Provide the (x, y) coordinate of the cell's center where the given text is located.  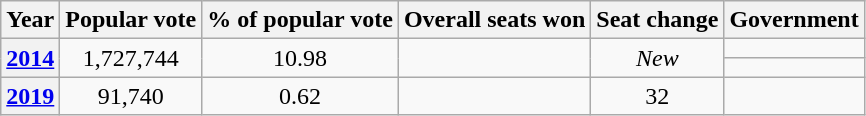
2019 (30, 96)
Year (30, 20)
1,727,744 (131, 58)
0.62 (300, 96)
New (658, 58)
32 (658, 96)
10.98 (300, 58)
Government (794, 20)
Overall seats won (494, 20)
Seat change (658, 20)
% of popular vote (300, 20)
2014 (30, 58)
Popular vote (131, 20)
91,740 (131, 96)
